Pinpoint the cell where the given text exists, returning its (X, Y) midpoint coordinate. 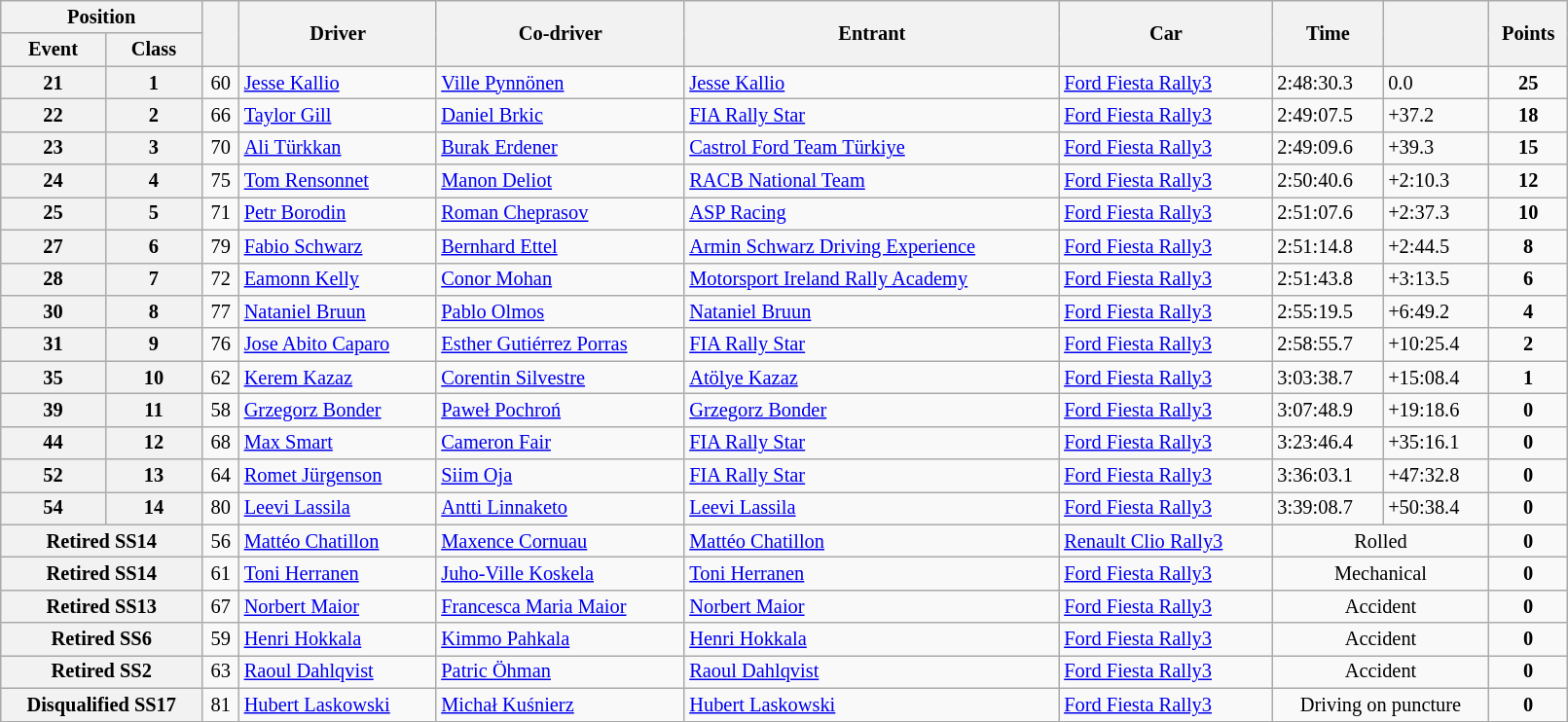
Tom Rensonnet (339, 181)
27 (53, 246)
Maxence Cornuau (561, 541)
68 (221, 443)
Siim Oja (561, 476)
Roman Cheprasov (561, 213)
Jose Abito Caparo (339, 344)
58 (221, 410)
Antti Linnaketo (561, 508)
Event (53, 50)
56 (221, 541)
3:07:48.9 (1328, 410)
44 (53, 443)
+37.2 (1436, 115)
+3:13.5 (1436, 279)
Ville Pynnönen (561, 83)
80 (221, 508)
2:51:14.8 (1328, 246)
11 (154, 410)
54 (53, 508)
Esther Gutiérrez Porras (561, 344)
Driver (339, 33)
61 (221, 573)
Michał Kuśnierz (561, 704)
35 (53, 378)
18 (1528, 115)
7 (154, 279)
Petr Borodin (339, 213)
3:03:38.7 (1328, 378)
28 (53, 279)
21 (53, 83)
Time (1328, 33)
+19:18.6 (1436, 410)
76 (221, 344)
72 (221, 279)
39 (53, 410)
23 (53, 148)
Fabio Schwarz (339, 246)
64 (221, 476)
81 (221, 704)
31 (53, 344)
Co-driver (561, 33)
75 (221, 181)
Entrant (872, 33)
+2:10.3 (1436, 181)
24 (53, 181)
Taylor Gill (339, 115)
RACB National Team (872, 181)
3 (154, 148)
Patric Öhman (561, 671)
Ali Türkkan (339, 148)
Corentin Silvestre (561, 378)
Armin Schwarz Driving Experience (872, 246)
Driving on puncture (1380, 704)
22 (53, 115)
9 (154, 344)
+15:08.4 (1436, 378)
Class (154, 50)
Kimmo Pahkala (561, 639)
+10:25.4 (1436, 344)
79 (221, 246)
Cameron Fair (561, 443)
3:36:03.1 (1328, 476)
Retired SS2 (101, 671)
70 (221, 148)
Eamonn Kelly (339, 279)
+2:44.5 (1436, 246)
Romet Jürgenson (339, 476)
14 (154, 508)
2:58:55.7 (1328, 344)
Castrol Ford Team Türkiye (872, 148)
2:49:07.5 (1328, 115)
+6:49.2 (1436, 311)
Position (101, 17)
Retired SS13 (101, 606)
ASP Racing (872, 213)
Manon Deliot (561, 181)
3:23:46.4 (1328, 443)
Conor Mohan (561, 279)
13 (154, 476)
Retired SS6 (101, 639)
67 (221, 606)
2:55:19.5 (1328, 311)
+47:32.8 (1436, 476)
60 (221, 83)
2:51:43.8 (1328, 279)
Francesca Maria Maior (561, 606)
Daniel Brkic (561, 115)
63 (221, 671)
3:39:08.7 (1328, 508)
+2:37.3 (1436, 213)
66 (221, 115)
52 (53, 476)
0.0 (1436, 83)
2:49:09.6 (1328, 148)
Paweł Pochroń (561, 410)
Renault Clio Rally3 (1166, 541)
Kerem Kazaz (339, 378)
Car (1166, 33)
Max Smart (339, 443)
Mechanical (1380, 573)
Juho-Ville Koskela (561, 573)
5 (154, 213)
2:51:07.6 (1328, 213)
Disqualified SS17 (101, 704)
2:50:40.6 (1328, 181)
Bernhard Ettel (561, 246)
Pablo Olmos (561, 311)
59 (221, 639)
15 (1528, 148)
30 (53, 311)
+35:16.1 (1436, 443)
77 (221, 311)
+50:38.4 (1436, 508)
Burak Erdener (561, 148)
2:48:30.3 (1328, 83)
Atölye Kazaz (872, 378)
62 (221, 378)
Points (1528, 33)
71 (221, 213)
Rolled (1380, 541)
Motorsport Ireland Rally Academy (872, 279)
+39.3 (1436, 148)
